Pinpoint the cell where the given text exists, returning its [X, Y] midpoint coordinate. 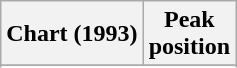
Peakposition [189, 34]
Chart (1993) [72, 34]
